Return (x, y) of the center of cell containing provided text 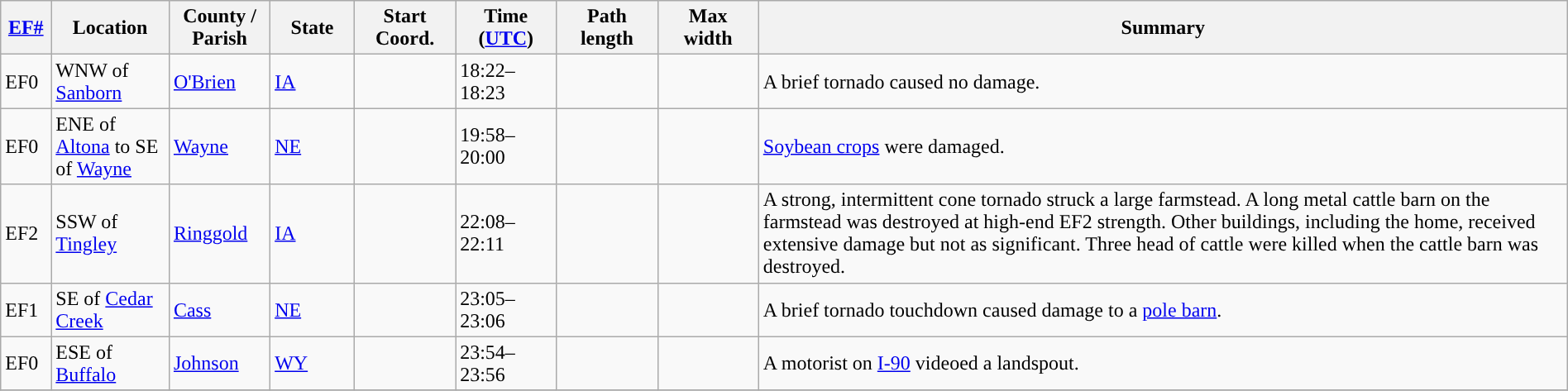
Location (111, 28)
Johnson (219, 364)
EF2 (26, 233)
Summary (1163, 28)
State (313, 28)
Cass (219, 309)
WNW of Sanborn (111, 81)
Start Coord. (404, 28)
A brief tornado caused no damage. (1163, 81)
18:22–18:23 (506, 81)
ENE of Altona to SE of Wayne (111, 146)
County / Parish (219, 28)
Path length (607, 28)
O'Brien (219, 81)
22:08–22:11 (506, 233)
23:54–23:56 (506, 364)
Wayne (219, 146)
Time (UTC) (506, 28)
SE of Cedar Creek (111, 309)
Soybean crops were damaged. (1163, 146)
A motorist on I-90 videoed a landspout. (1163, 364)
SSW of Tingley (111, 233)
Ringgold (219, 233)
ESE of Buffalo (111, 364)
EF1 (26, 309)
Max width (708, 28)
WY (313, 364)
19:58–20:00 (506, 146)
EF# (26, 28)
A brief tornado touchdown caused damage to a pole barn. (1163, 309)
23:05–23:06 (506, 309)
